Return the [x, y] coordinate for the center point of the cell that contains the specified text.  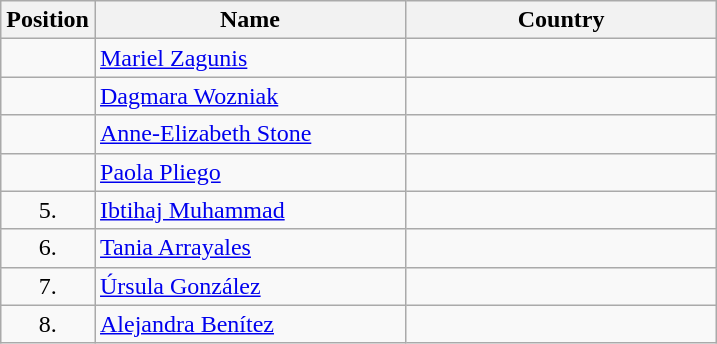
Country [562, 20]
8. [48, 324]
Dagmara Wozniak [250, 96]
Alejandra Benítez [250, 324]
Mariel Zagunis [250, 58]
7. [48, 286]
Anne-Elizabeth Stone [250, 134]
5. [48, 210]
Name [250, 20]
Úrsula González [250, 286]
Position [48, 20]
Tania Arrayales [250, 248]
6. [48, 248]
Paola Pliego [250, 172]
Ibtihaj Muhammad [250, 210]
